Return (x, y) of the center of cell containing provided text 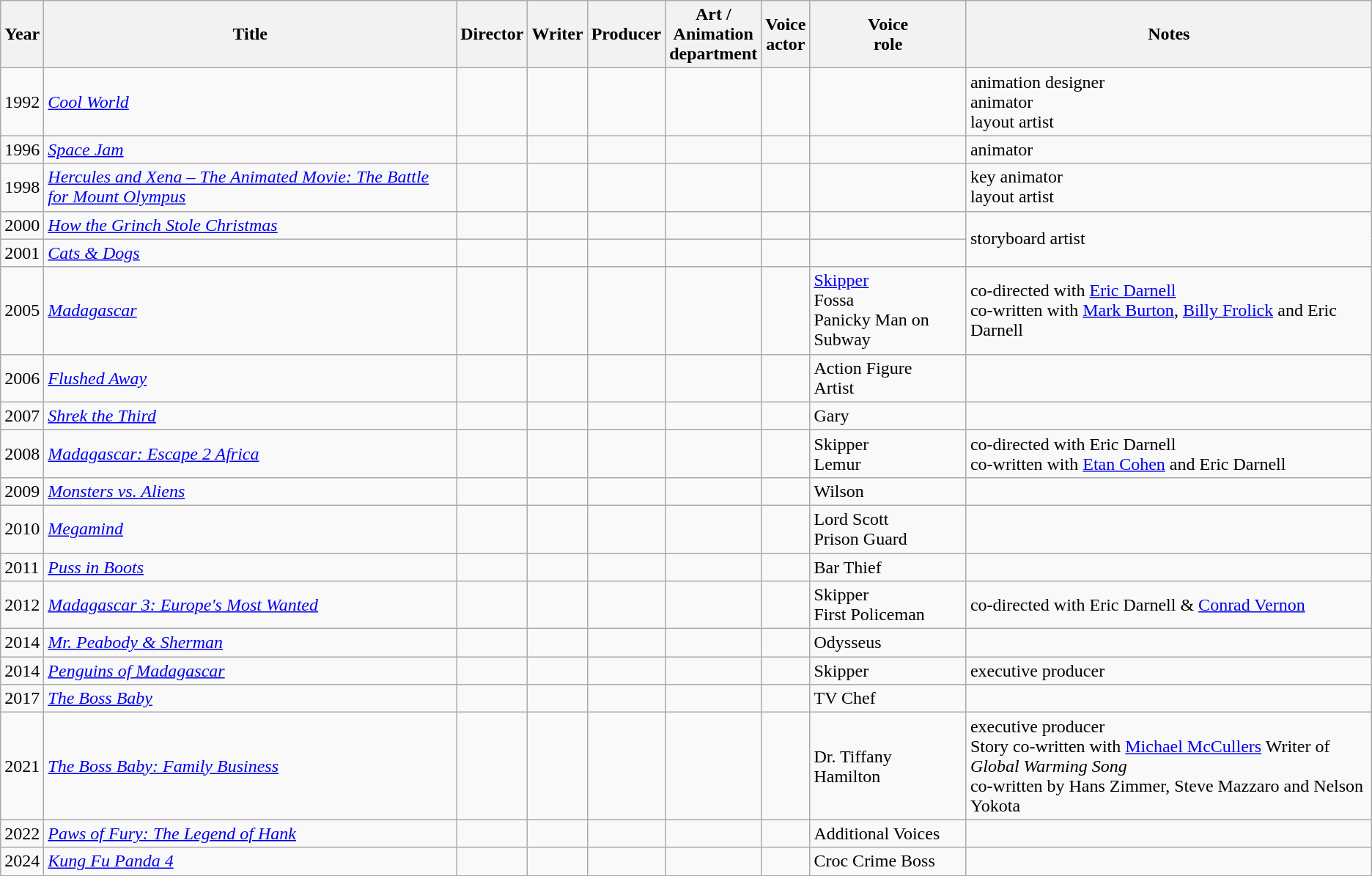
Writer (557, 34)
Hercules and Xena – The Animated Movie: The Battle for Mount Olympus (251, 188)
Gary (888, 416)
2006 (22, 378)
animator (1168, 150)
Monsters vs. Aliens (251, 491)
The Boss Baby: Family Business (251, 766)
Dr. Tiffany Hamilton (888, 766)
Shrek the Third (251, 416)
Bar Thief (888, 567)
SkipperFirst Policeman (888, 606)
Kung Fu Panda 4 (251, 861)
SkipperLemur (888, 453)
Penguins of Madagascar (251, 671)
1998 (22, 188)
Cats & Dogs (251, 253)
TV Chef (888, 699)
2021 (22, 766)
Madagascar (251, 311)
2017 (22, 699)
The Boss Baby (251, 699)
Producer (626, 34)
2022 (22, 833)
1996 (22, 150)
Title (251, 34)
Voicerole (888, 34)
Megamind (251, 529)
Additional Voices (888, 833)
2008 (22, 453)
Madagascar 3: Europe's Most Wanted (251, 606)
Voiceactor (786, 34)
Director (493, 34)
Flushed Away (251, 378)
How the Grinch Stole Christmas (251, 225)
2000 (22, 225)
2012 (22, 606)
2010 (22, 529)
2024 (22, 861)
2009 (22, 491)
Notes (1168, 34)
Madagascar: Escape 2 Africa (251, 453)
Year (22, 34)
Wilson (888, 491)
2007 (22, 416)
1992 (22, 102)
co-directed with Eric Darnellco-written with Etan Cohen and Eric Darnell (1168, 453)
Skipper (888, 671)
Art /Animationdepartment (714, 34)
co-directed with Eric Darnellco-written with Mark Burton, Billy Frolick and Eric Darnell (1168, 311)
2005 (22, 311)
2011 (22, 567)
2001 (22, 253)
Cool World (251, 102)
animation designeranimatorlayout artist (1168, 102)
Croc Crime Boss (888, 861)
Space Jam (251, 150)
executive producerStory co-written with Michael McCullers Writer of Global Warming Song co-written by Hans Zimmer, Steve Mazzaro and Nelson Yokota (1168, 766)
SkipperFossaPanicky Man on Subway (888, 311)
co-directed with Eric Darnell & Conrad Vernon (1168, 606)
Action FigureArtist (888, 378)
Lord ScottPrison Guard (888, 529)
executive producer (1168, 671)
key animatorlayout artist (1168, 188)
Odysseus (888, 643)
Mr. Peabody & Sherman (251, 643)
Paws of Fury: The Legend of Hank (251, 833)
storyboard artist (1168, 239)
Puss in Boots (251, 567)
